Identify which cell holds the provided text, then report its (X, Y) central coordinate. 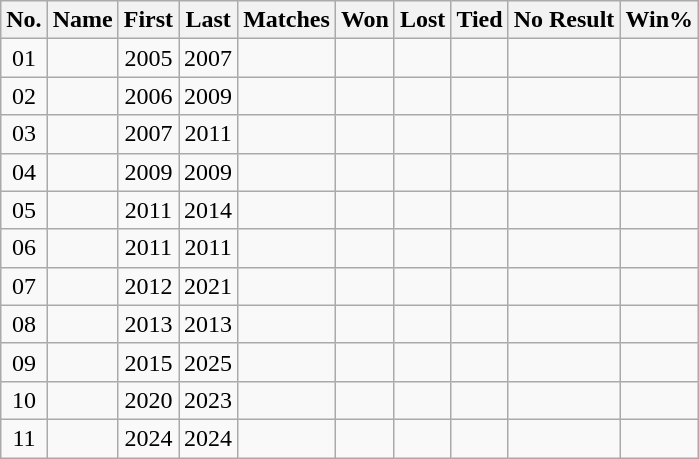
No. (24, 20)
2006 (148, 96)
09 (24, 362)
2014 (208, 210)
First (148, 20)
11 (24, 438)
02 (24, 96)
No Result (564, 20)
07 (24, 286)
Lost (422, 20)
05 (24, 210)
06 (24, 248)
Tied (480, 20)
03 (24, 134)
2023 (208, 400)
2025 (208, 362)
Win% (660, 20)
2015 (148, 362)
01 (24, 58)
08 (24, 324)
Name (82, 20)
Last (208, 20)
2005 (148, 58)
10 (24, 400)
2020 (148, 400)
Won (364, 20)
Matches (287, 20)
04 (24, 172)
2021 (208, 286)
2012 (148, 286)
